Determine the [X, Y] coordinate at the center of the cell enclosing the given text.  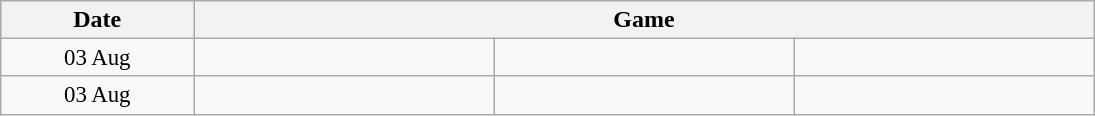
Date [98, 20]
Game [644, 20]
